Find where the given text appears and provide that cell's center as (X, Y) coordinate. 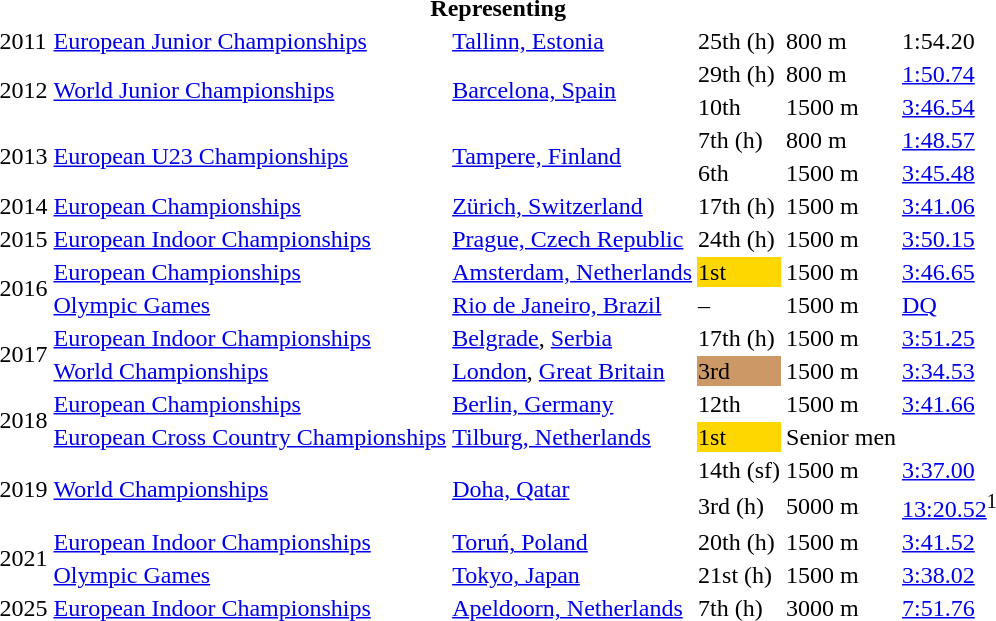
Rio de Janeiro, Brazil (572, 305)
Tampere, Finland (572, 156)
12th (740, 404)
21st (h) (740, 575)
Tokyo, Japan (572, 575)
Barcelona, Spain (572, 90)
10th (740, 107)
Senior men (842, 437)
European Junior Championships (250, 41)
Amsterdam, Netherlands (572, 272)
Belgrade, Serbia (572, 338)
6th (740, 173)
3rd (740, 371)
Toruń, Poland (572, 542)
World Junior Championships (250, 90)
20th (h) (740, 542)
7th (h) (740, 140)
Prague, Czech Republic (572, 239)
Berlin, Germany (572, 404)
Tilburg, Netherlands (572, 437)
Zürich, Switzerland (572, 206)
European U23 Championships (250, 156)
London, Great Britain (572, 371)
25th (h) (740, 41)
– (740, 305)
European Cross Country Championships (250, 437)
5000 m (842, 506)
Tallinn, Estonia (572, 41)
24th (h) (740, 239)
3rd (h) (740, 506)
Doha, Qatar (572, 490)
29th (h) (740, 74)
14th (sf) (740, 470)
